Return (x, y) of the center of cell containing provided text 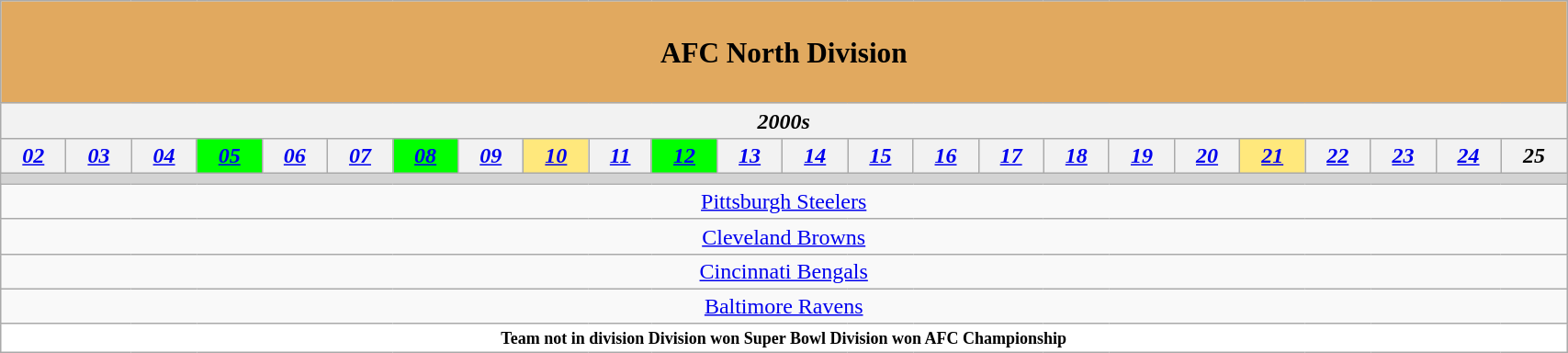
18 (1077, 155)
25 (1534, 155)
03 (99, 155)
16 (946, 155)
23 (1404, 155)
14 (816, 155)
11 (620, 155)
Team not in division Division won Super Bowl Division won AFC Championship (784, 338)
2000s (784, 120)
10 (557, 155)
04 (164, 155)
06 (294, 155)
Cincinnati Bengals (784, 271)
21 (1273, 155)
22 (1337, 155)
05 (230, 155)
09 (491, 155)
02 (33, 155)
15 (880, 155)
Pittsburgh Steelers (784, 201)
12 (683, 155)
08 (426, 155)
20 (1207, 155)
17 (1010, 155)
07 (360, 155)
Baltimore Ravens (784, 306)
24 (1468, 155)
13 (750, 155)
19 (1141, 155)
Cleveland Browns (784, 236)
AFC North Division (784, 51)
